Extract the (X, Y) coordinate from the center of the cell holding the provided text.  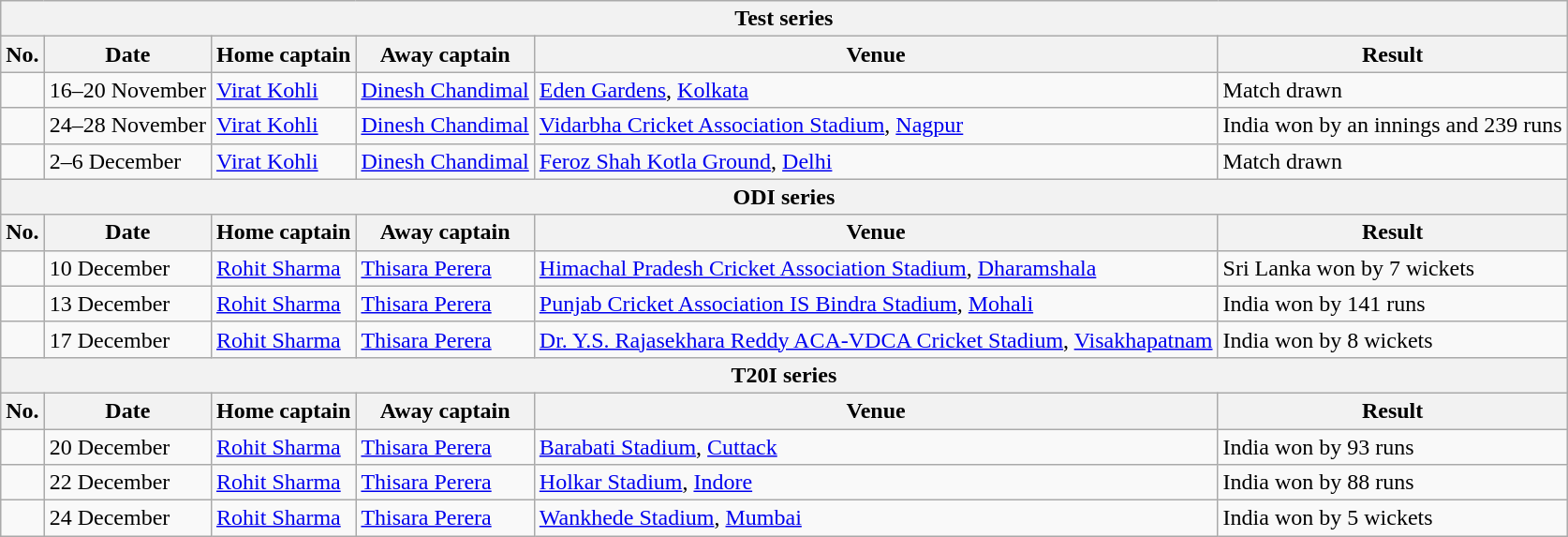
24–28 November (127, 126)
Dr. Y.S. Rajasekhara Reddy ACA-VDCA Cricket Stadium, Visakhapatnam (876, 339)
India won by 88 runs (1392, 483)
Vidarbha Cricket Association Stadium, Nagpur (876, 126)
Barabati Stadium, Cuttack (876, 447)
India won by 141 runs (1392, 304)
17 December (127, 339)
T20I series (784, 375)
13 December (127, 304)
India won by 93 runs (1392, 447)
Eden Gardens, Kolkata (876, 90)
24 December (127, 518)
Test series (784, 19)
India won by 5 wickets (1392, 518)
10 December (127, 268)
16–20 November (127, 90)
Holkar Stadium, Indore (876, 483)
ODI series (784, 197)
20 December (127, 447)
Punjab Cricket Association IS Bindra Stadium, Mohali (876, 304)
Himachal Pradesh Cricket Association Stadium, Dharamshala (876, 268)
Sri Lanka won by 7 wickets (1392, 268)
India won by 8 wickets (1392, 339)
Feroz Shah Kotla Ground, Delhi (876, 161)
Wankhede Stadium, Mumbai (876, 518)
22 December (127, 483)
2–6 December (127, 161)
India won by an innings and 239 runs (1392, 126)
